Find where the given text appears and provide that cell's center as [X, Y] coordinate. 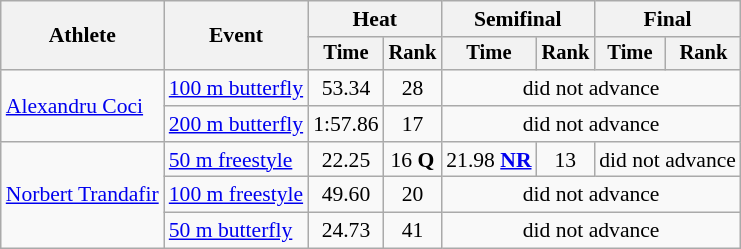
41 [413, 231]
22.25 [346, 160]
16 Q [413, 160]
53.34 [346, 88]
Semifinal [518, 19]
49.60 [346, 195]
21.98 NR [488, 160]
1:57.86 [346, 124]
Heat [374, 19]
13 [566, 160]
24.73 [346, 231]
20 [413, 195]
Athlete [82, 36]
100 m freestyle [236, 195]
200 m butterfly [236, 124]
Final [668, 19]
Alexandru Coci [82, 106]
100 m butterfly [236, 88]
28 [413, 88]
Norbert Trandafir [82, 196]
Event [236, 36]
50 m butterfly [236, 231]
17 [413, 124]
50 m freestyle [236, 160]
